Locate the cell with the specified text and output its [x, y] center coordinate. 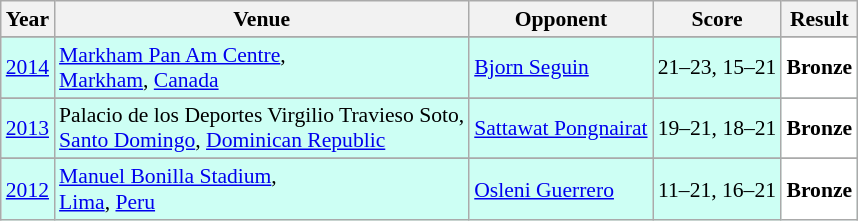
Sattawat Pongnairat [560, 128]
Year [28, 19]
Result [819, 19]
Venue [262, 19]
Score [718, 19]
19–21, 18–21 [718, 128]
2013 [28, 128]
Osleni Guerrero [560, 190]
21–23, 15–21 [718, 68]
Palacio de los Deportes Virgilio Travieso Soto, Santo Domingo, Dominican Republic [262, 128]
Manuel Bonilla Stadium, Lima, Peru [262, 190]
11–21, 16–21 [718, 190]
2012 [28, 190]
2014 [28, 68]
Markham Pan Am Centre, Markham, Canada [262, 68]
Opponent [560, 19]
Bjorn Seguin [560, 68]
